Locate the cell with the specified text and output its [x, y] center coordinate. 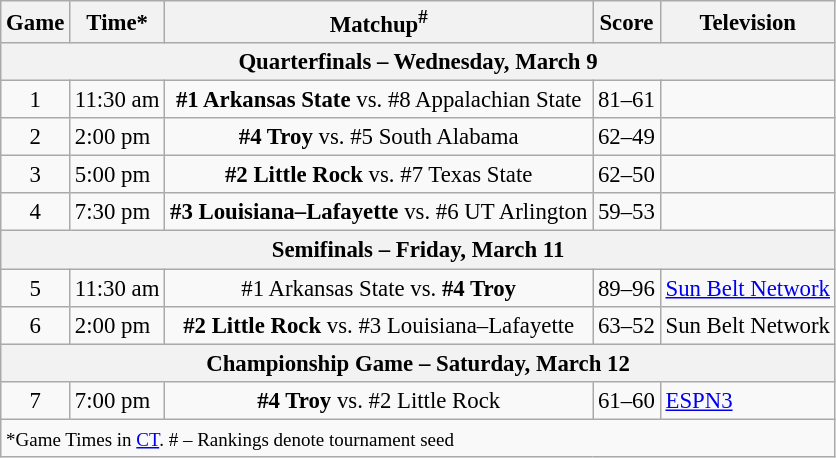
#1 Arkansas State vs. #4 Troy [379, 288]
#4 Troy vs. #2 Little Rock [379, 400]
Semifinals – Friday, March 11 [418, 250]
Game [36, 22]
#2 Little Rock vs. #7 Texas State [379, 175]
1 [36, 100]
89–96 [627, 288]
7:00 pm [118, 400]
2 [36, 137]
62–49 [627, 137]
#3 Louisiana–Lafayette vs. #6 UT Arlington [379, 213]
63–52 [627, 325]
Television [748, 22]
7:30 pm [118, 213]
Championship Game – Saturday, March 12 [418, 363]
5:00 pm [118, 175]
#1 Arkansas State vs. #8 Appalachian State [379, 100]
Quarterfinals – Wednesday, March 9 [418, 62]
ESPN3 [748, 400]
Time* [118, 22]
3 [36, 175]
62–50 [627, 175]
Score [627, 22]
#4 Troy vs. #5 South Alabama [379, 137]
*Game Times in CT. # – Rankings denote tournament seed [418, 438]
4 [36, 213]
6 [36, 325]
61–60 [627, 400]
#2 Little Rock vs. #3 Louisiana–Lafayette [379, 325]
Matchup# [379, 22]
81–61 [627, 100]
5 [36, 288]
7 [36, 400]
59–53 [627, 213]
